Return the [x, y] coordinate for the center point of the cell that contains the specified text.  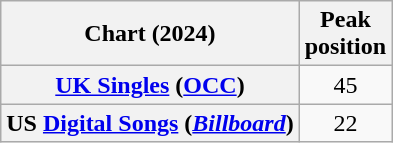
US Digital Songs (Billboard) [150, 123]
Peakposition [345, 34]
22 [345, 123]
45 [345, 85]
UK Singles (OCC) [150, 85]
Chart (2024) [150, 34]
